Capture the cell that displays the provided text and extract its (X, Y) central coordinate. 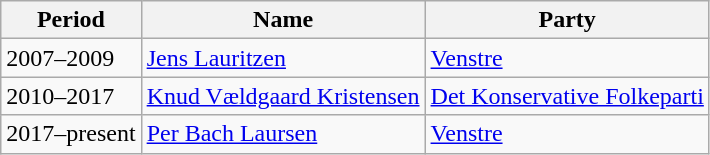
Jens Lauritzen (283, 58)
Knud Vældgaard Kristensen (283, 96)
2017–present (71, 134)
Per Bach Laursen (283, 134)
Period (71, 20)
2007–2009 (71, 58)
Det Konservative Folkeparti (567, 96)
2010–2017 (71, 96)
Party (567, 20)
Name (283, 20)
